Determine the [x, y] coordinate at the center of the cell enclosing the given text.  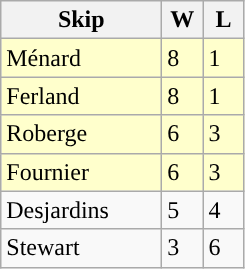
Fournier [82, 172]
Desjardins [82, 210]
Ménard [82, 58]
L [224, 20]
Roberge [82, 134]
4 [224, 210]
Stewart [82, 248]
Skip [82, 20]
5 [182, 210]
Ferland [82, 96]
W [182, 20]
